Extract the (X, Y) coordinate from the center of the cell holding the provided text.  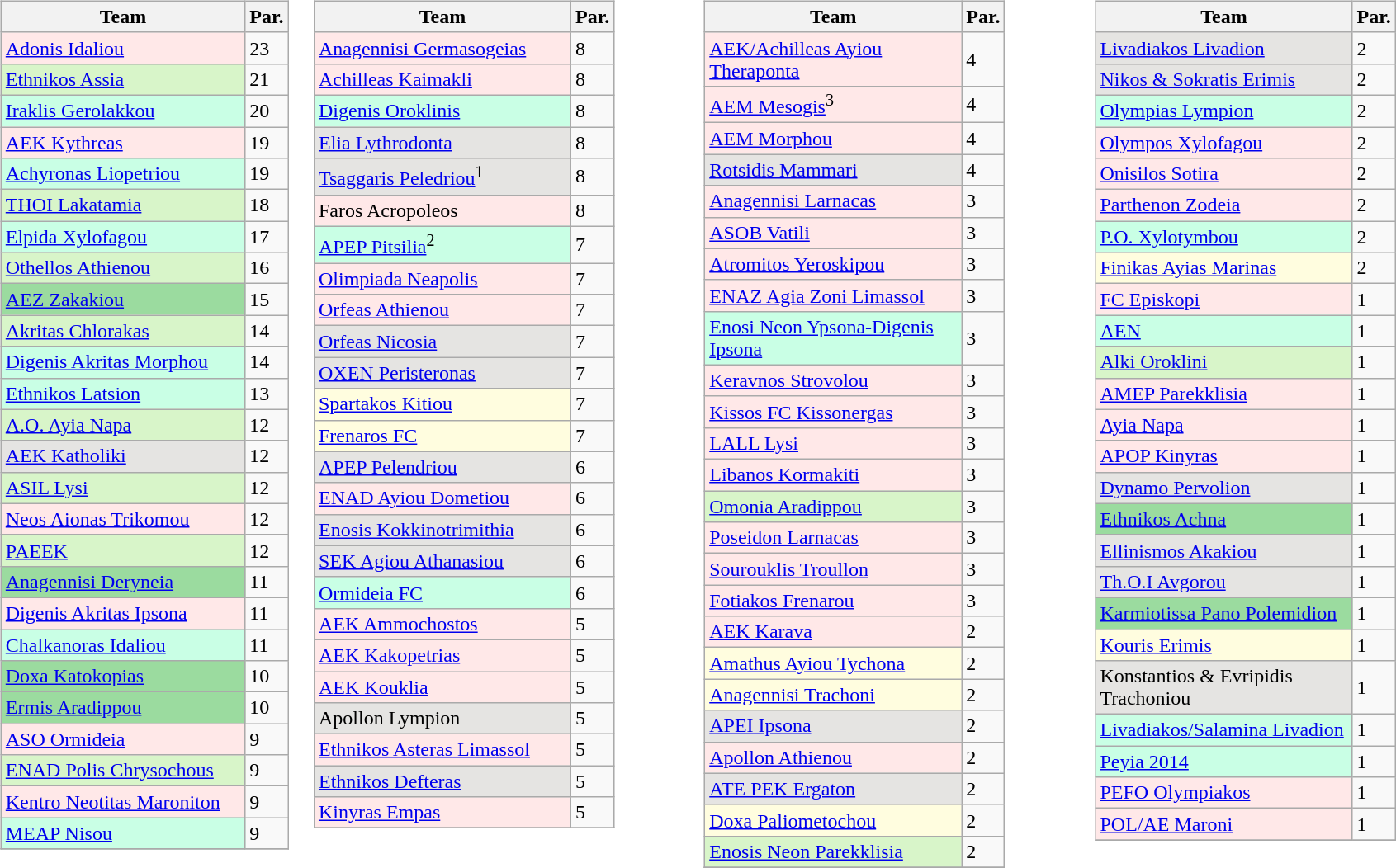
ASO Ormideia (123, 739)
Olimpiada Neapolis (442, 279)
AEK Kythreas (123, 143)
Anagennisi Trachoni (834, 695)
Chalkanoras Idaliou (123, 644)
Kinyras Empas (442, 813)
AEM Mesogis3 (834, 104)
Anagennisi Larnacas (834, 201)
P.O. Xylotymbou (1223, 237)
Parthenon Zodeia (1223, 205)
ASOB Vatili (834, 233)
Poseidon Larnacas (834, 538)
PAEEK (123, 550)
SEK Agiou Athanasiou (442, 561)
AEK Karava (834, 632)
MEAP Nisou (123, 833)
Elia Lythrodonta (442, 143)
Kissos FC Kissonergas (834, 412)
Adonis Idaliou (123, 48)
Akritas Chlorakas (123, 331)
AMEP Parekklisia (1223, 394)
Alki Oroklini (1223, 362)
Karmiotissa Pano Polemidion (1223, 613)
16 (267, 268)
Othellos Athienou (123, 268)
Th.O.I Avgorou (1223, 582)
Ormideia FC (442, 592)
Keravnos Strovolou (834, 380)
Digenis Akritas Ipsona (123, 613)
Doxa Katokopias (123, 677)
Ethnikos Achna (1223, 519)
AEK/Achilleas Ayiou Theraponta (834, 59)
Doxa Paliometochou (834, 820)
Libanos Kormakiti (834, 475)
20 (267, 111)
Enosis Neon Parekklisia (834, 851)
APEP Pelendriou (442, 467)
AEK Katholiki (123, 456)
Kouris Erimis (1223, 644)
15 (267, 300)
Anagennisi Germasogeias (442, 48)
Achilleas Kaimakli (442, 79)
POL/AE Maroni (1223, 824)
Livadiakos/Salamina Livadion (1223, 730)
Fotiakos Frenarou (834, 601)
Olympias Lympion (1223, 111)
Amathus Ayiou Tychona (834, 663)
Rotsidis Mammari (834, 170)
Iraklis Gerolakkou (123, 111)
Spartakos Kitiou (442, 404)
17 (267, 237)
Kentro Neotitas Maroniton (123, 802)
Sourouklis Troullon (834, 569)
Peyia 2014 (1223, 762)
Livadiakos Livadion (1223, 48)
ENAD Polis Chrysochous (123, 771)
AEN (1223, 331)
Atromitos Yeroskipou (834, 264)
Konstantios & Evripidis Trachoniou (1223, 688)
Ellinismos Akakiou (1223, 550)
21 (267, 79)
Apollon Athienou (834, 757)
Ayia Napa (1223, 425)
Orfeas Nicosia (442, 342)
Dynamo Pervolion (1223, 488)
FC Episkopi (1223, 300)
PEFO Olympiakos (1223, 793)
Olympos Xylofagou (1223, 143)
Ermis Aradippou (123, 708)
Frenaros FC (442, 436)
ATE PEK Ergaton (834, 789)
Ethnikos Asteras Limassol (442, 750)
Digenis Oroklinis (442, 111)
Ethnikos Assia (123, 79)
13 (267, 394)
Finikas Ayias Marinas (1223, 268)
Onisilos Sotira (1223, 174)
ENAD Ayiou Dometiou (442, 498)
Nikos & Sokratis Erimis (1223, 79)
Enosi Neon Ypsona-Digenis Ipsona (834, 338)
Enosis Kokkinotrimithia (442, 530)
Orfeas Athienou (442, 310)
AEM Morphou (834, 139)
18 (267, 205)
Digenis Akritas Morphou (123, 362)
APOP Kinyras (1223, 456)
Tsaggaris Peledriou1 (442, 177)
THOI Lakatamia (123, 205)
Apollon Lympion (442, 719)
Anagennisi Deryneia (123, 582)
AEZ Zakakiou (123, 300)
Elpida Xylofagou (123, 237)
Omonia Aradippou (834, 507)
23 (267, 48)
AEK Kouklia (442, 687)
AEK Kakopetrias (442, 655)
Neos Aionas Trikomou (123, 519)
Ethnikos Latsion (123, 394)
A.O. Ayia Napa (123, 425)
ENAZ Agia Zoni Limassol (834, 295)
Ethnikos Defteras (442, 781)
APEP Pitsilia2 (442, 244)
OXEN Peristeronas (442, 373)
AEK Ammochostos (442, 624)
ASIL Lysi (123, 488)
Faros Acropoleos (442, 210)
Achyronas Liopetriou (123, 174)
APEI Ipsona (834, 726)
LALL Lysi (834, 443)
